Extract the (x, y) coordinate from the center of the cell holding the provided text.  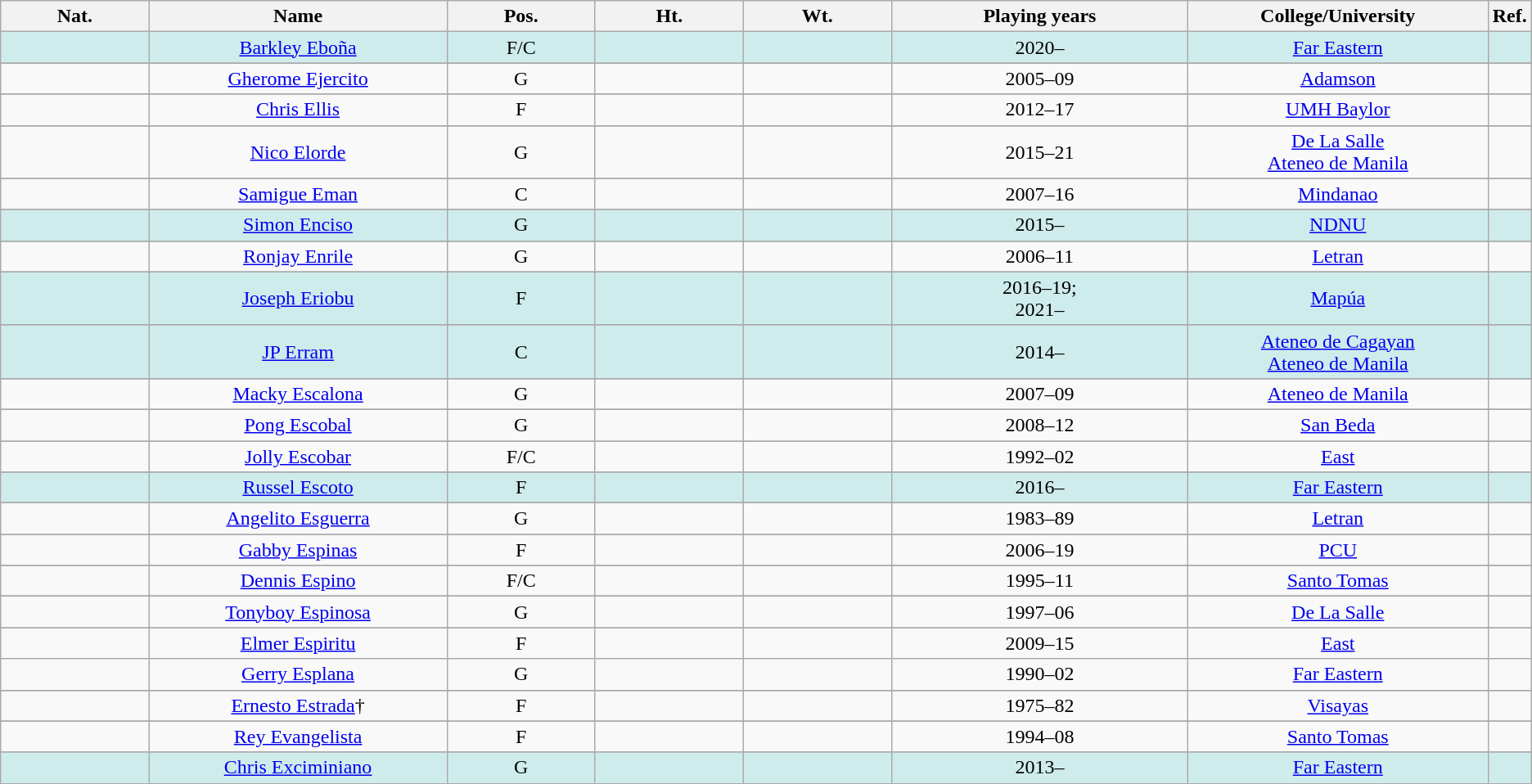
Name (298, 16)
Nico Elorde (298, 152)
1975–82 (1039, 705)
2008–12 (1039, 425)
Pong Escobal (298, 425)
2012–17 (1039, 110)
Adamson (1337, 79)
De La SalleAteneo de Manila (1337, 152)
Ernesto Estrada† (298, 705)
2009–15 (1039, 643)
Visayas (1337, 705)
1983–89 (1039, 519)
Ateneo de CagayanAteneo de Manila (1337, 352)
Simon Enciso (298, 225)
Chris Ellis (298, 110)
NDNU (1337, 225)
Rey Evangelista (298, 737)
2015–21 (1039, 152)
1997–06 (1039, 612)
Ref. (1509, 16)
Gerry Esplana (298, 674)
Mapúa (1337, 298)
2016–19;2021– (1039, 298)
2007–16 (1039, 194)
JP Erram (298, 352)
2005–09 (1039, 79)
2014– (1039, 352)
Angelito Esguerra (298, 519)
1994–08 (1039, 737)
2016– (1039, 488)
San Beda (1337, 425)
1995–11 (1039, 581)
Gabby Espinas (298, 550)
Elmer Espiritu (298, 643)
2020– (1039, 47)
PCU (1337, 550)
Wt. (817, 16)
2013– (1039, 768)
Russel Escoto (298, 488)
Nat. (75, 16)
Joseph Eriobu (298, 298)
Gherome Ejercito (298, 79)
Chris Exciminiano (298, 768)
Dennis Espino (298, 581)
Ateneo de Manila (1337, 394)
2015– (1039, 225)
1990–02 (1039, 674)
Ht. (669, 16)
College/University (1337, 16)
De La Salle (1337, 612)
Samigue Eman (298, 194)
UMH Baylor (1337, 110)
Mindanao (1337, 194)
Barkley Eboña (298, 47)
Pos. (520, 16)
2007–09 (1039, 394)
2006–11 (1039, 256)
Jolly Escobar (298, 456)
1992–02 (1039, 456)
2006–19 (1039, 550)
Ronjay Enrile (298, 256)
Tonyboy Espinosa (298, 612)
Macky Escalona (298, 394)
Playing years (1039, 16)
